Locate the cell with the specified text and output its (x, y) center coordinate. 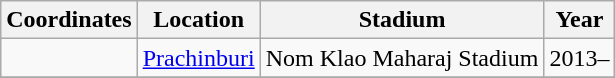
2013– (580, 58)
Coordinates (69, 20)
Nom Klao Maharaj Stadium (402, 58)
Stadium (402, 20)
Year (580, 20)
Prachinburi (198, 58)
Location (198, 20)
